Return (x, y) of the center of cell containing provided text 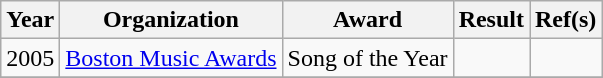
Result (491, 20)
Organization (171, 20)
2005 (30, 58)
Year (30, 20)
Boston Music Awards (171, 58)
Award (368, 20)
Song of the Year (368, 58)
Ref(s) (566, 20)
